Scan for the cell matching the given text and deliver its [X, Y] coordinate at center. 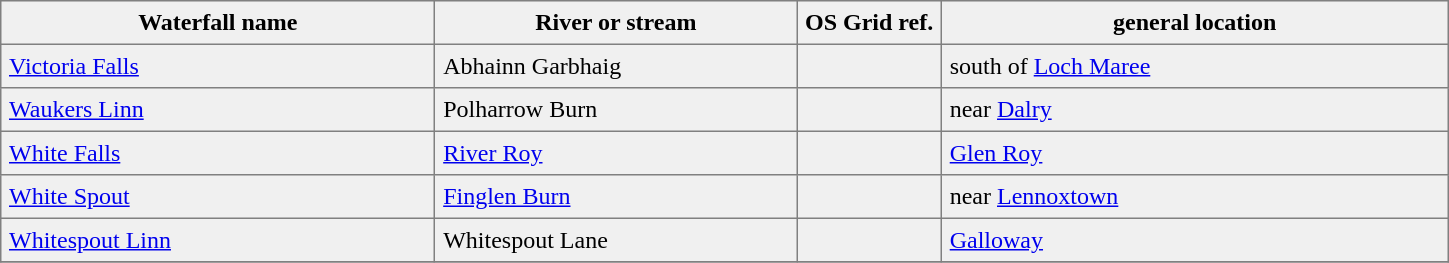
Waukers Linn [218, 110]
Finglen Burn [616, 197]
Galloway [1194, 240]
near Dalry [1194, 110]
Waterfall name [218, 23]
Polharrow Burn [616, 110]
Victoria Falls [218, 66]
River Roy [616, 153]
Whitespout Linn [218, 240]
OS Grid ref. [870, 23]
White Spout [218, 197]
Abhainn Garbhaig [616, 66]
Whitespout Lane [616, 240]
White Falls [218, 153]
south of Loch Maree [1194, 66]
Glen Roy [1194, 153]
near Lennoxtown [1194, 197]
general location [1194, 23]
River or stream [616, 23]
